Identify which cell holds the provided text, then report its (x, y) central coordinate. 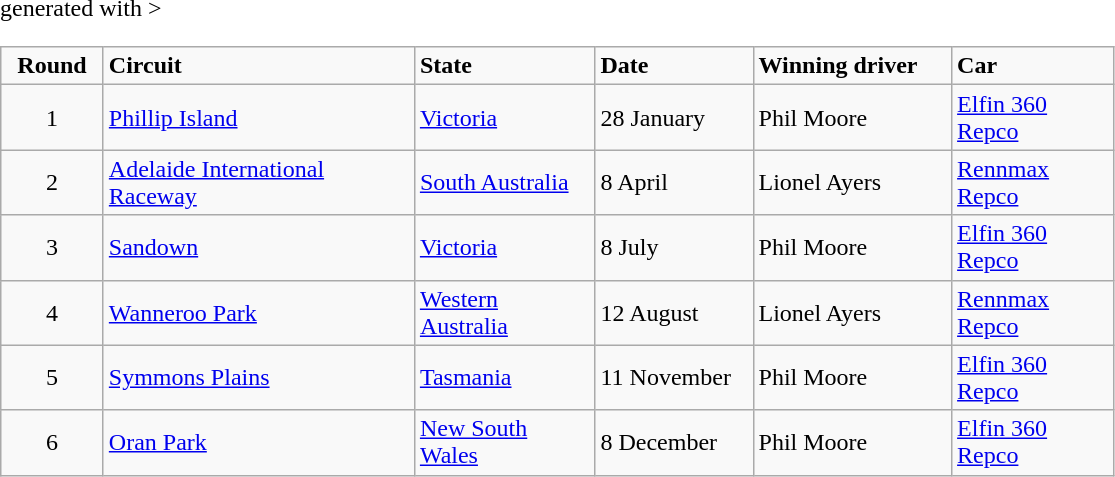
2 (52, 182)
Wanneroo Park (258, 312)
State (504, 66)
Date (674, 66)
4 (52, 312)
Circuit (258, 66)
Western Australia (504, 312)
6 (52, 442)
8 April (674, 182)
8 December (674, 442)
Phillip Island (258, 118)
28 January (674, 118)
Tasmania (504, 378)
New South Wales (504, 442)
11 November (674, 378)
1 (52, 118)
Sandown (258, 248)
3 (52, 248)
South Australia (504, 182)
8 July (674, 248)
Oran Park (258, 442)
Car (1034, 66)
Round (52, 66)
5 (52, 378)
Adelaide International Raceway (258, 182)
Winning driver (852, 66)
12 August (674, 312)
Symmons Plains (258, 378)
